Provide the [x, y] coordinate of the cell's center where the given text is located.  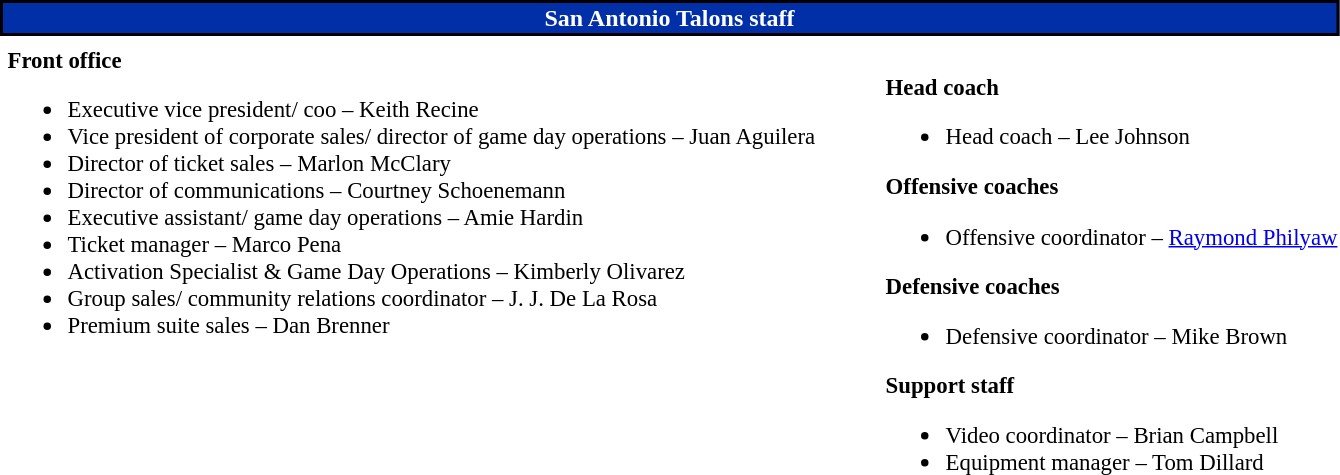
San Antonio Talons staff [670, 18]
